Provide the (X, Y) coordinate of the cell's center where the given text is located.  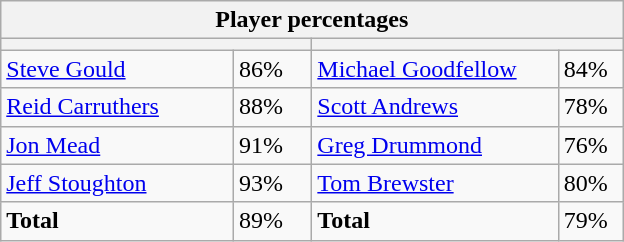
Jeff Stoughton (118, 183)
84% (590, 69)
Greg Drummond (436, 145)
Player percentages (312, 20)
Michael Goodfellow (436, 69)
88% (273, 107)
Reid Carruthers (118, 107)
79% (590, 221)
Steve Gould (118, 69)
89% (273, 221)
76% (590, 145)
80% (590, 183)
Scott Andrews (436, 107)
93% (273, 183)
Jon Mead (118, 145)
78% (590, 107)
91% (273, 145)
86% (273, 69)
Tom Brewster (436, 183)
